Extract the (X, Y) coordinate from the center of the cell holding the provided text.  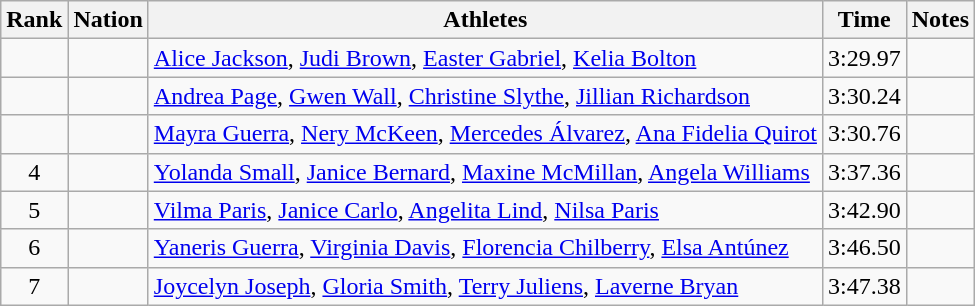
Rank (34, 20)
Joycelyn Joseph, Gloria Smith, Terry Juliens, Laverne Bryan (485, 286)
3:37.36 (864, 172)
6 (34, 248)
Time (864, 20)
3:42.90 (864, 210)
Mayra Guerra, Nery McKeen, Mercedes Álvarez, Ana Fidelia Quirot (485, 134)
3:30.24 (864, 96)
Notes (940, 20)
Yaneris Guerra, Virginia Davis, Florencia Chilberry, Elsa Antúnez (485, 248)
Andrea Page, Gwen Wall, Christine Slythe, Jillian Richardson (485, 96)
3:30.76 (864, 134)
7 (34, 286)
4 (34, 172)
Athletes (485, 20)
Vilma Paris, Janice Carlo, Angelita Lind, Nilsa Paris (485, 210)
3:47.38 (864, 286)
Alice Jackson, Judi Brown, Easter Gabriel, Kelia Bolton (485, 58)
5 (34, 210)
Nation (108, 20)
Yolanda Small, Janice Bernard, Maxine McMillan, Angela Williams (485, 172)
3:46.50 (864, 248)
3:29.97 (864, 58)
